Locate the cell with the specified text and output its [x, y] center coordinate. 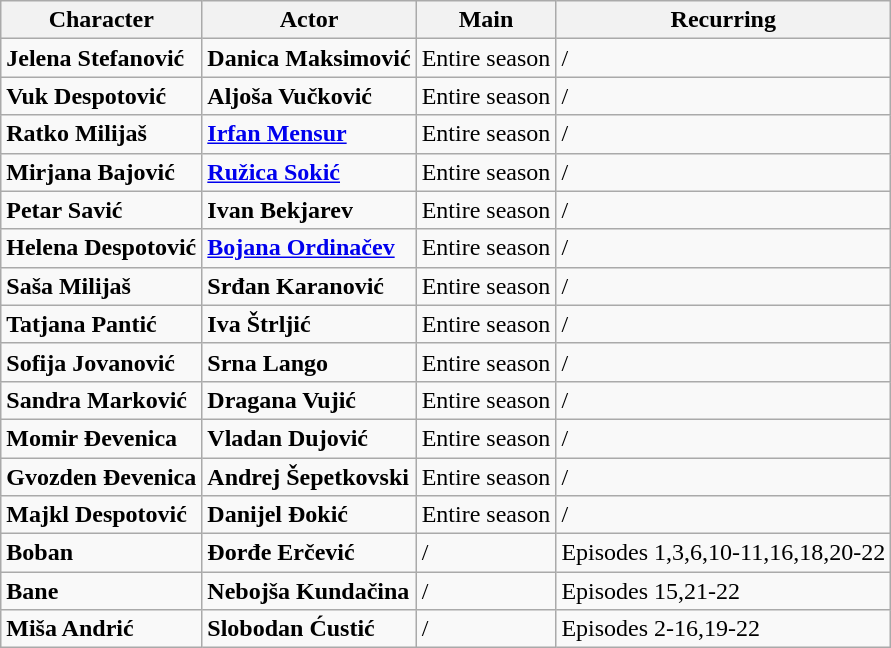
Character [102, 20]
Bane [102, 591]
Mirjana Bajović [102, 172]
Episodes 1,3,6,10-11,16,18,20-22 [724, 553]
Iva Štrljić [309, 324]
Gvozden Đevenica [102, 477]
Sofija Jovanović [102, 362]
Danica Maksimović [309, 58]
Aljoša Vučković [309, 96]
Episodes 2-16,19-22 [724, 629]
Ratko Milijaš [102, 134]
Petar Savić [102, 210]
Ružica Sokić [309, 172]
Irfan Mensur [309, 134]
Nebojša Kundačina [309, 591]
Tatjana Pantić [102, 324]
Sandra Marković [102, 400]
Majkl Despotović [102, 515]
Ivan Bekjarev [309, 210]
Srna Lango [309, 362]
Recurring [724, 20]
Slobodan Ćustić [309, 629]
Vuk Despotović [102, 96]
Dragana Vujić [309, 400]
Miša Andrić [102, 629]
Bojana Ordinačev [309, 248]
Momir Đevenica [102, 438]
Đorđe Erčević [309, 553]
Saša Milijaš [102, 286]
Helena Despotović [102, 248]
Boban [102, 553]
Main [486, 20]
Danijel Đokić [309, 515]
Vladan Dujović [309, 438]
Andrej Šepetkovski [309, 477]
Actor [309, 20]
Jelena Stefanović [102, 58]
Srđan Karanović [309, 286]
Episodes 15,21-22 [724, 591]
